From the cell containing the given text, extract its center point as [x, y] coordinate. 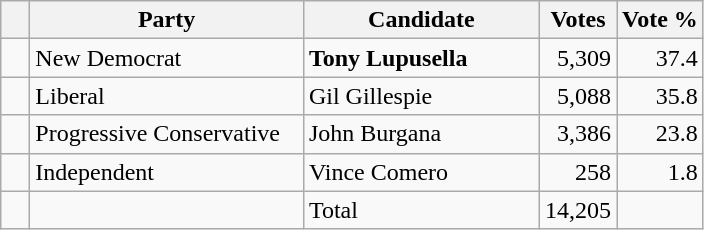
5,088 [578, 96]
New Democrat [167, 58]
3,386 [578, 134]
Liberal [167, 96]
Total [421, 210]
Vote % [660, 20]
Party [167, 20]
37.4 [660, 58]
John Burgana [421, 134]
Gil Gillespie [421, 96]
Progressive Conservative [167, 134]
1.8 [660, 172]
23.8 [660, 134]
35.8 [660, 96]
258 [578, 172]
14,205 [578, 210]
Votes [578, 20]
Candidate [421, 20]
5,309 [578, 58]
Tony Lupusella [421, 58]
Independent [167, 172]
Vince Comero [421, 172]
